Determine the (X, Y) coordinate at the center of the cell enclosing the given text.  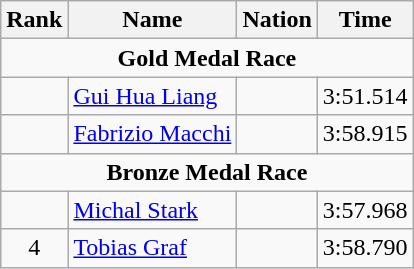
Gui Hua Liang (152, 96)
3:58.915 (365, 134)
Michal Stark (152, 210)
Name (152, 20)
4 (34, 248)
Fabrizio Macchi (152, 134)
3:51.514 (365, 96)
Gold Medal Race (207, 58)
Time (365, 20)
Nation (277, 20)
3:57.968 (365, 210)
Tobias Graf (152, 248)
Bronze Medal Race (207, 172)
3:58.790 (365, 248)
Rank (34, 20)
